Locate the cell with the specified text and output its (X, Y) center coordinate. 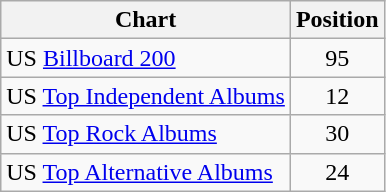
Position (337, 20)
US Top Alternative Albums (146, 172)
24 (337, 172)
US Top Rock Albums (146, 134)
US Billboard 200 (146, 58)
30 (337, 134)
Chart (146, 20)
US Top Independent Albums (146, 96)
95 (337, 58)
12 (337, 96)
